Return the (x, y) coordinate for the center point of the cell that contains the specified text.  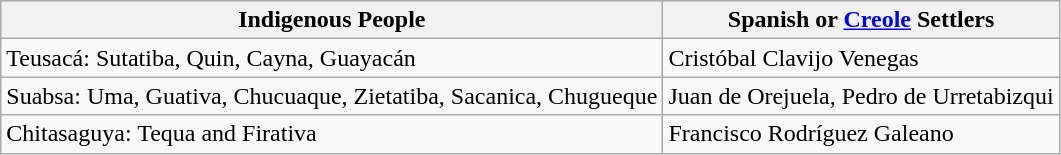
Chitasaguya: Tequa and Firativa (332, 134)
Teusacá: Sutatiba, Quin, Cayna, Guayacán (332, 58)
Indigenous People (332, 20)
Suabsa: Uma, Guativa, Chucuaque, Zietatiba, Sacanica, Chugueque (332, 96)
Francisco Rodríguez Galeano (861, 134)
Spanish or Creole Settlers (861, 20)
Juan de Orejuela, Pedro de Urretabizqui (861, 96)
Cristóbal Clavijo Venegas (861, 58)
